Detect which cell encompasses the target text, then output its (X, Y) center coordinate. 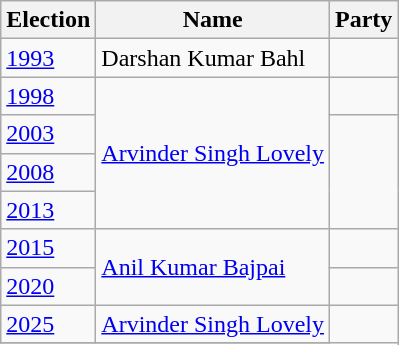
1993 (48, 58)
2025 (48, 324)
2003 (48, 134)
2020 (48, 286)
Name (213, 20)
2015 (48, 248)
Anil Kumar Bajpai (213, 267)
Darshan Kumar Bahl (213, 58)
Party (364, 20)
2013 (48, 210)
2008 (48, 172)
Election (48, 20)
1998 (48, 96)
